For the text-containing cell, return its midpoint in [X, Y] coordinate format. 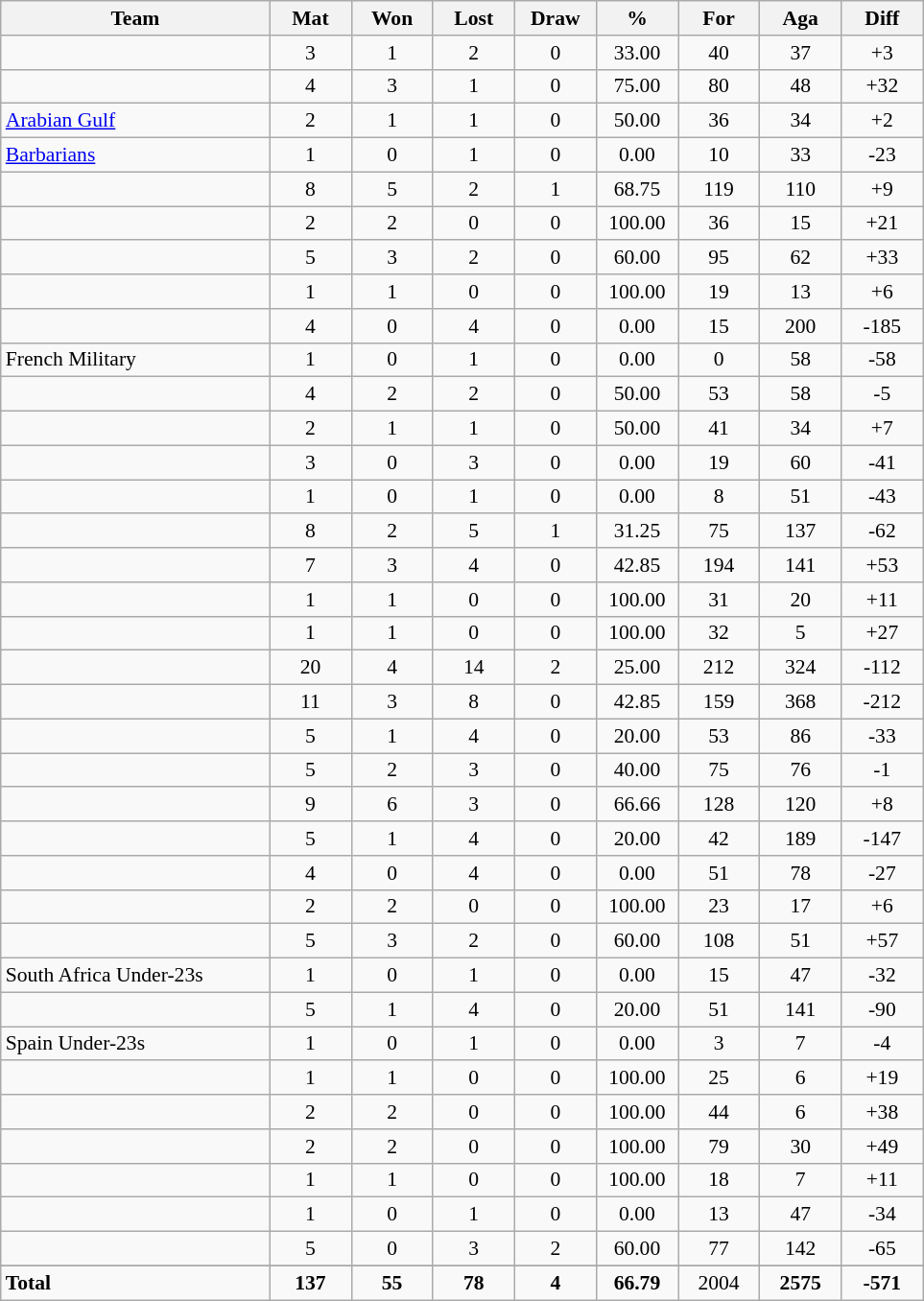
120 [800, 805]
128 [718, 805]
+7 [883, 429]
86 [800, 736]
+53 [883, 565]
110 [800, 189]
+9 [883, 189]
2004 [718, 1283]
+32 [883, 86]
9 [311, 805]
South Africa Under-23s [135, 976]
-34 [883, 1215]
+19 [883, 1078]
159 [718, 702]
80 [718, 86]
189 [800, 839]
+57 [883, 941]
For [718, 18]
44 [718, 1112]
14 [474, 668]
25 [718, 1078]
33 [800, 155]
368 [800, 702]
31 [718, 600]
% [637, 18]
Aga [800, 18]
10 [718, 155]
Won [391, 18]
Spain Under-23s [135, 1044]
37 [800, 53]
-58 [883, 360]
Diff [883, 18]
Draw [555, 18]
108 [718, 941]
40.00 [637, 770]
119 [718, 189]
32 [718, 633]
-1 [883, 770]
-41 [883, 462]
17 [800, 907]
+27 [883, 633]
76 [800, 770]
Barbarians [135, 155]
-90 [883, 1009]
66.66 [637, 805]
-147 [883, 839]
142 [800, 1249]
-4 [883, 1044]
+38 [883, 1112]
Mat [311, 18]
-23 [883, 155]
200 [800, 326]
68.75 [637, 189]
-185 [883, 326]
60 [800, 462]
+3 [883, 53]
66.79 [637, 1283]
-27 [883, 873]
18 [718, 1180]
23 [718, 907]
11 [311, 702]
30 [800, 1147]
-5 [883, 394]
Total [135, 1283]
2575 [800, 1283]
-62 [883, 532]
+33 [883, 258]
324 [800, 668]
-112 [883, 668]
+8 [883, 805]
212 [718, 668]
42 [718, 839]
-43 [883, 497]
-212 [883, 702]
55 [391, 1283]
194 [718, 565]
40 [718, 53]
French Military [135, 360]
31.25 [637, 532]
79 [718, 1147]
Arabian Gulf [135, 121]
95 [718, 258]
-65 [883, 1249]
41 [718, 429]
+2 [883, 121]
62 [800, 258]
33.00 [637, 53]
-571 [883, 1283]
48 [800, 86]
25.00 [637, 668]
+49 [883, 1147]
Lost [474, 18]
Team [135, 18]
-33 [883, 736]
-32 [883, 976]
77 [718, 1249]
75.00 [637, 86]
+21 [883, 224]
